Determine the [X, Y] coordinate at the center of the cell enclosing the given text.  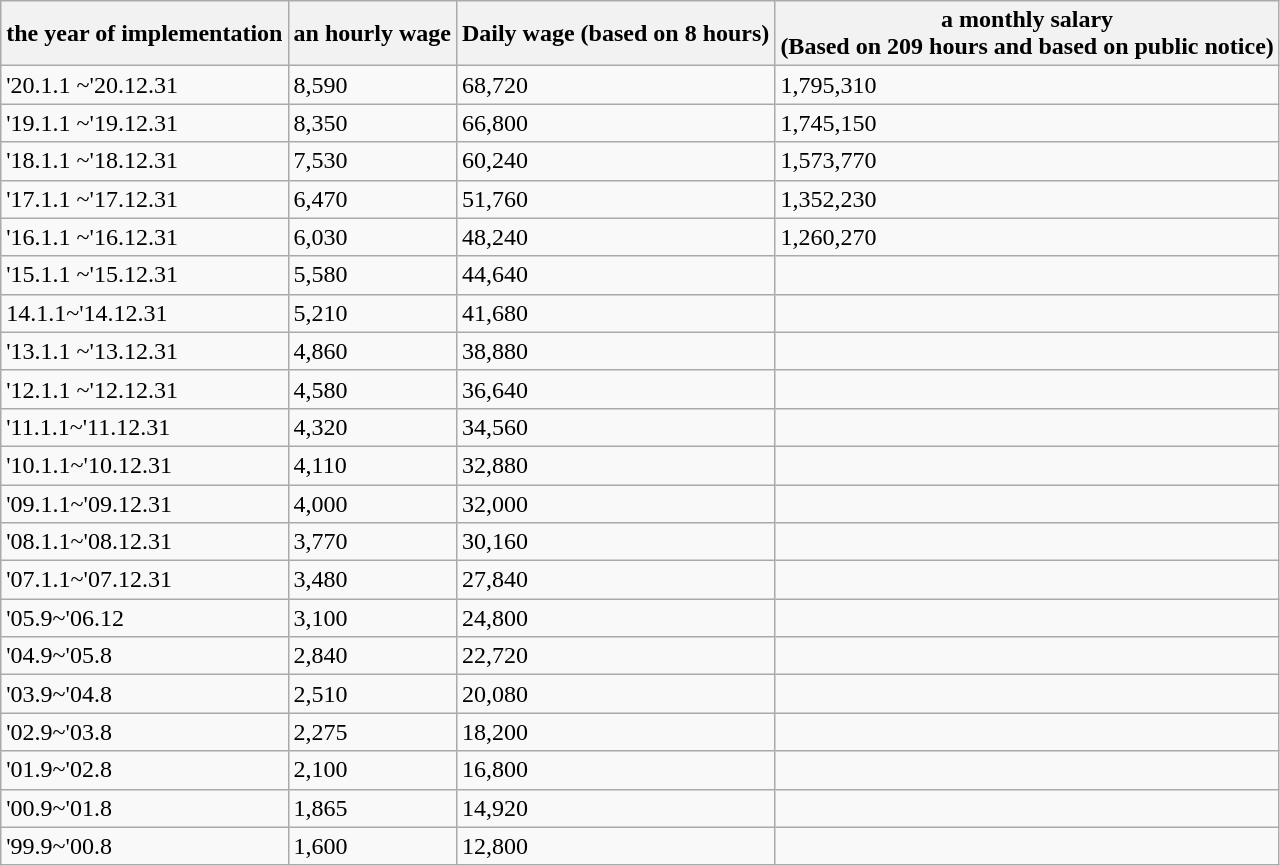
6,030 [372, 237]
41,680 [615, 313]
3,480 [372, 580]
2,840 [372, 656]
an hourly wage [372, 34]
51,760 [615, 199]
30,160 [615, 542]
60,240 [615, 161]
1,352,230 [1028, 199]
12,800 [615, 846]
'00.9~'01.8 [144, 808]
20,080 [615, 694]
'18.1.1 ~'18.12.31 [144, 161]
34,560 [615, 427]
'05.9~'06.12 [144, 618]
'20.1.1 ~'20.12.31 [144, 85]
'10.1.1~'10.12.31 [144, 465]
1,600 [372, 846]
6,470 [372, 199]
4,110 [372, 465]
'17.1.1 ~'17.12.31 [144, 199]
16,800 [615, 770]
'16.1.1 ~'16.12.31 [144, 237]
3,770 [372, 542]
27,840 [615, 580]
'09.1.1~'09.12.31 [144, 503]
4,580 [372, 389]
'19.1.1 ~'19.12.31 [144, 123]
1,573,770 [1028, 161]
32,880 [615, 465]
68,720 [615, 85]
4,860 [372, 351]
'15.1.1 ~'15.12.31 [144, 275]
'04.9~'05.8 [144, 656]
1,865 [372, 808]
2,100 [372, 770]
22,720 [615, 656]
'07.1.1~'07.12.31 [144, 580]
32,000 [615, 503]
'08.1.1~'08.12.31 [144, 542]
1,260,270 [1028, 237]
'02.9~'03.8 [144, 732]
38,880 [615, 351]
14.1.1~'14.12.31 [144, 313]
2,275 [372, 732]
'99.9~'00.8 [144, 846]
4,320 [372, 427]
'12.1.1 ~'12.12.31 [144, 389]
44,640 [615, 275]
4,000 [372, 503]
2,510 [372, 694]
8,350 [372, 123]
'11.1.1~'11.12.31 [144, 427]
a monthly salary(Based on 209 hours and based on public notice) [1028, 34]
7,530 [372, 161]
14,920 [615, 808]
3,100 [372, 618]
48,240 [615, 237]
Daily wage (based on 8 hours) [615, 34]
'13.1.1 ~'13.12.31 [144, 351]
8,590 [372, 85]
'03.9~'04.8 [144, 694]
18,200 [615, 732]
1,745,150 [1028, 123]
the year of implementation [144, 34]
24,800 [615, 618]
'01.9~'02.8 [144, 770]
1,795,310 [1028, 85]
66,800 [615, 123]
36,640 [615, 389]
5,580 [372, 275]
5,210 [372, 313]
